Capture the cell that displays the provided text and extract its (X, Y) central coordinate. 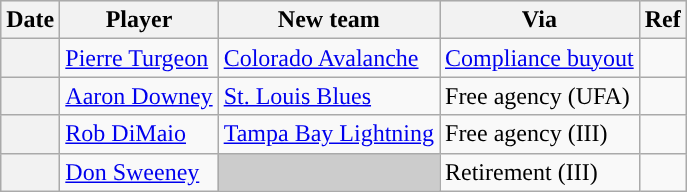
Aaron Downey (139, 96)
Don Sweeney (139, 172)
Pierre Turgeon (139, 58)
Free agency (III) (540, 134)
New team (328, 20)
Via (540, 20)
Free agency (UFA) (540, 96)
St. Louis Blues (328, 96)
Ref (662, 20)
Retirement (III) (540, 172)
Player (139, 20)
Rob DiMaio (139, 134)
Colorado Avalanche (328, 58)
Compliance buyout (540, 58)
Date (30, 20)
Tampa Bay Lightning (328, 134)
